Locate the cell with the specified text and output its [X, Y] center coordinate. 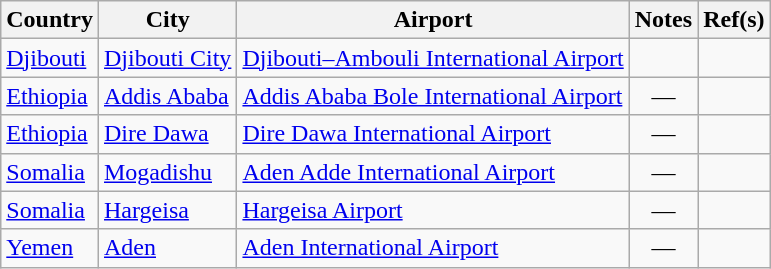
Mogadishu [167, 172]
Hargeisa [167, 210]
Dire Dawa [167, 134]
City [167, 20]
Yemen [50, 248]
Dire Dawa International Airport [433, 134]
Djibouti City [167, 58]
Addis Ababa [167, 96]
Airport [433, 20]
Aden Adde International Airport [433, 172]
Djibouti–Ambouli International Airport [433, 58]
Djibouti [50, 58]
Addis Ababa Bole International Airport [433, 96]
Ref(s) [734, 20]
Notes [663, 20]
Country [50, 20]
Hargeisa Airport [433, 210]
Aden [167, 248]
Aden International Airport [433, 248]
